Locate the cell with the specified text and output its [X, Y] center coordinate. 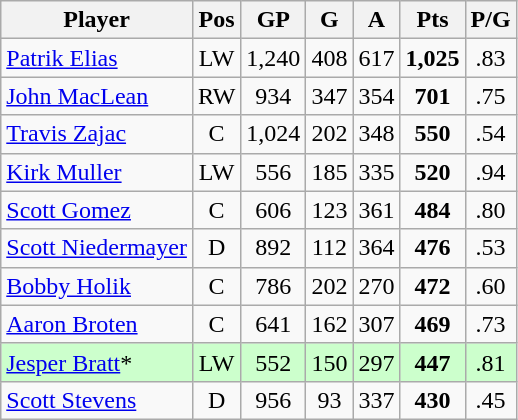
701 [432, 96]
1,240 [274, 58]
.54 [490, 134]
.73 [490, 324]
Scott Stevens [97, 400]
P/G [490, 20]
956 [274, 400]
Scott Gomez [97, 210]
364 [376, 248]
307 [376, 324]
469 [432, 324]
1,025 [432, 58]
Kirk Muller [97, 172]
150 [330, 362]
.60 [490, 286]
934 [274, 96]
.75 [490, 96]
476 [432, 248]
G [330, 20]
361 [376, 210]
.94 [490, 172]
408 [330, 58]
A [376, 20]
Bobby Holik [97, 286]
270 [376, 286]
Pts [432, 20]
93 [330, 400]
.80 [490, 210]
.53 [490, 248]
786 [274, 286]
335 [376, 172]
Scott Niedermayer [97, 248]
892 [274, 248]
1,024 [274, 134]
348 [376, 134]
606 [274, 210]
297 [376, 362]
484 [432, 210]
Jesper Bratt* [97, 362]
617 [376, 58]
Patrik Elias [97, 58]
John MacLean [97, 96]
Aaron Broten [97, 324]
Player [97, 20]
337 [376, 400]
185 [330, 172]
550 [432, 134]
.45 [490, 400]
.83 [490, 58]
430 [432, 400]
RW [216, 96]
112 [330, 248]
GP [274, 20]
162 [330, 324]
347 [330, 96]
123 [330, 210]
641 [274, 324]
Travis Zajac [97, 134]
447 [432, 362]
Pos [216, 20]
354 [376, 96]
472 [432, 286]
.81 [490, 362]
520 [432, 172]
556 [274, 172]
552 [274, 362]
